Find where the given text appears and provide that cell's center as [X, Y] coordinate. 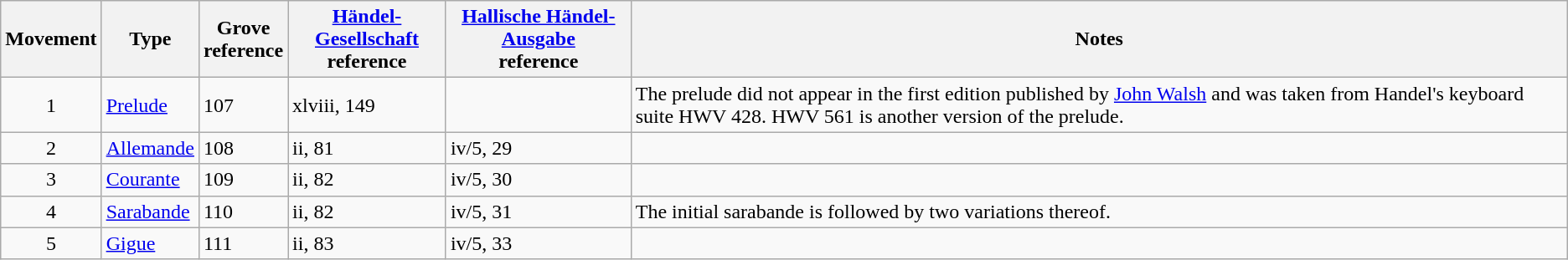
Prelude [150, 105]
3 [51, 180]
ii, 83 [367, 243]
110 [243, 212]
109 [243, 180]
111 [243, 243]
1 [51, 105]
xlviii, 149 [367, 105]
Händel-Gesellschaftreference [367, 39]
Allemande [150, 148]
Movement [51, 39]
Gigue [150, 243]
Type [150, 39]
5 [51, 243]
107 [243, 105]
The initial sarabande is followed by two variations thereof. [1099, 212]
ii, 81 [367, 148]
4 [51, 212]
iv/5, 33 [538, 243]
Sarabande [150, 212]
iv/5, 31 [538, 212]
Grovereference [243, 39]
iv/5, 29 [538, 148]
Notes [1099, 39]
Courante [150, 180]
Hallische Händel-Ausgabereference [538, 39]
108 [243, 148]
iv/5, 30 [538, 180]
2 [51, 148]
